Return [X, Y] of the center of cell containing provided text 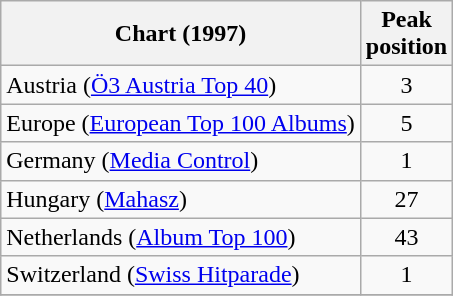
5 [406, 123]
Peakposition [406, 34]
Chart (1997) [181, 34]
3 [406, 85]
Hungary (Mahasz) [181, 199]
Switzerland (Swiss Hitparade) [181, 275]
Europe (European Top 100 Albums) [181, 123]
27 [406, 199]
43 [406, 237]
Austria (Ö3 Austria Top 40) [181, 85]
Germany (Media Control) [181, 161]
Netherlands (Album Top 100) [181, 237]
